Return [X, Y] of the center of cell containing provided text 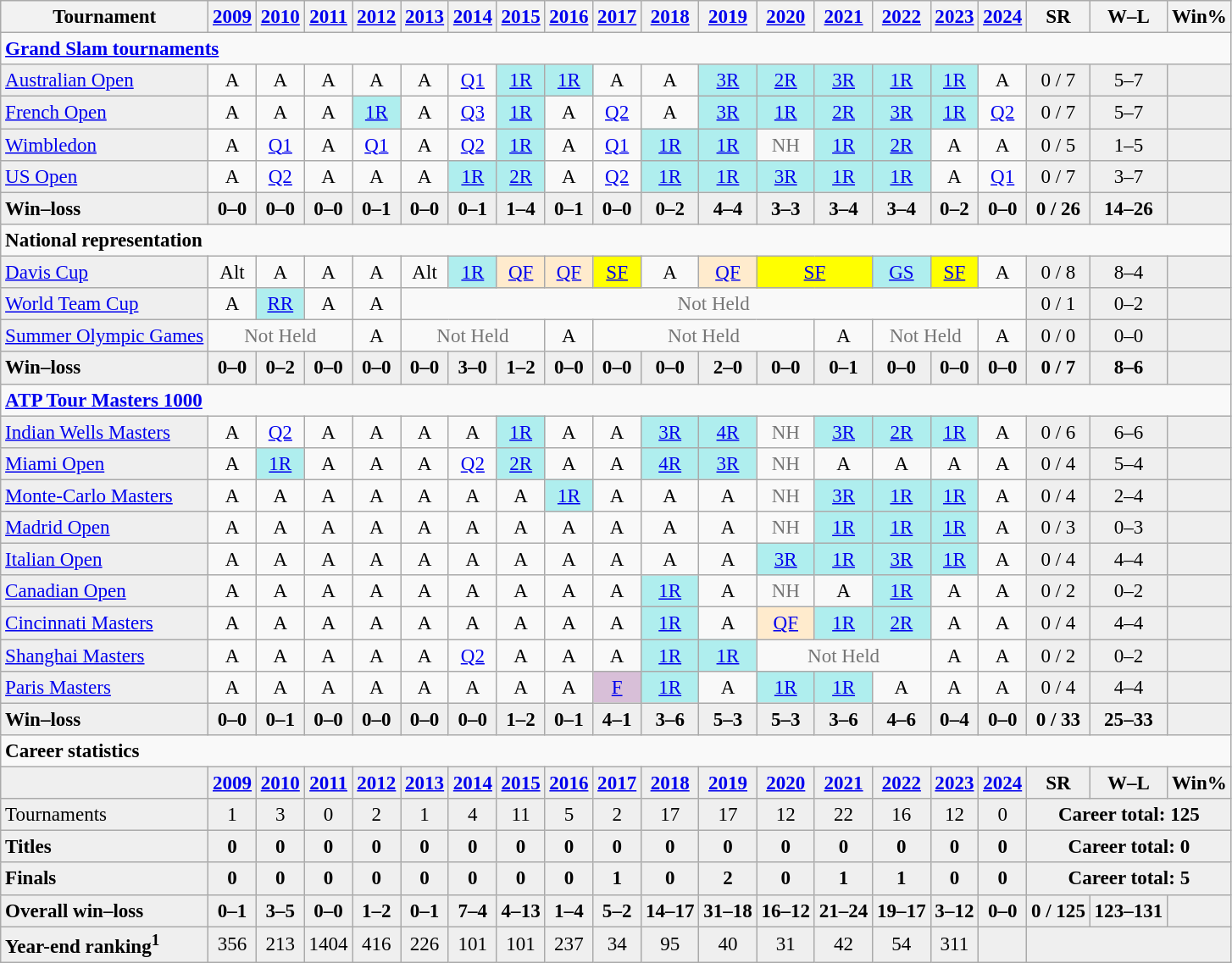
World Team Cup [105, 304]
0 / 26 [1059, 208]
54 [902, 944]
Career total: 125 [1129, 815]
F [617, 688]
Career total: 0 [1129, 847]
0 / 5 [1059, 145]
ATP Tour Masters 1000 [616, 400]
21–24 [843, 910]
Tournament [105, 17]
123–131 [1129, 910]
Shanghai Masters [105, 656]
Overall win–loss [105, 910]
4–1 [617, 719]
14–26 [1129, 208]
3–5 [280, 910]
34 [617, 944]
31 [785, 944]
3 [280, 815]
4 [473, 815]
19–17 [902, 910]
0 / 6 [1059, 432]
11 [520, 815]
5–2 [617, 910]
16 [902, 815]
25–33 [1129, 719]
Paris Masters [105, 688]
42 [843, 944]
US Open [105, 177]
1404 [329, 944]
0–4 [954, 719]
Wimbledon [105, 145]
GS [902, 273]
95 [670, 944]
22 [843, 815]
Finals [105, 879]
4–13 [520, 910]
237 [569, 944]
0–3 [1129, 528]
16–12 [785, 910]
RR [280, 304]
National representation [616, 241]
3–12 [954, 910]
Australian Open [105, 80]
8–6 [1129, 368]
Davis Cup [105, 273]
0 / 0 [1059, 336]
416 [376, 944]
0 / 1 [1059, 304]
Cincinnati Masters [105, 623]
311 [954, 944]
1–5 [1129, 145]
Madrid Open [105, 528]
Summer Olympic Games [105, 336]
Monte-Carlo Masters [105, 495]
6–6 [1129, 432]
Italian Open [105, 560]
356 [232, 944]
Year-end ranking1 [105, 944]
3–0 [473, 368]
0 / 125 [1059, 910]
14–17 [670, 910]
Canadian Open [105, 591]
0 / 8 [1059, 273]
0 / 33 [1059, 719]
Grand Slam tournaments [616, 49]
Titles [105, 847]
4–6 [902, 719]
2–0 [728, 368]
French Open [105, 113]
226 [425, 944]
Tournaments [105, 815]
Career total: 5 [1129, 879]
8–4 [1129, 273]
7–4 [473, 910]
40 [728, 944]
5–4 [1129, 464]
Career statistics [616, 751]
2–4 [1129, 495]
3–7 [1129, 177]
5 [569, 815]
3–3 [785, 208]
Indian Wells Masters [105, 432]
Q3 [473, 113]
213 [280, 944]
0 / 3 [1059, 528]
Miami Open [105, 464]
31–18 [728, 910]
